Output the [X, Y] coordinate of the center of the cell containing the given text.  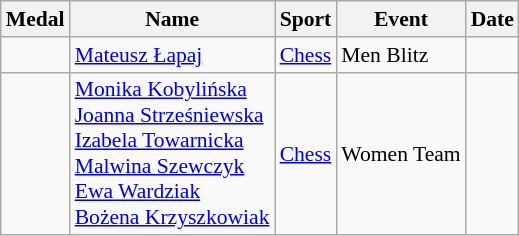
Men Blitz [400, 55]
Date [492, 19]
Sport [306, 19]
Name [172, 19]
Medal [36, 19]
Monika KobylińskaJoanna StrześniewskaIzabela TowarnickaMalwina SzewczykEwa WardziakBożena Krzyszkowiak [172, 154]
Women Team [400, 154]
Event [400, 19]
Mateusz Łapaj [172, 55]
